Extract the (X, Y) coordinate from the center of the cell holding the provided text.  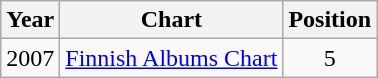
Position (330, 20)
Chart (172, 20)
2007 (30, 58)
Finnish Albums Chart (172, 58)
5 (330, 58)
Year (30, 20)
